Provide the (x, y) coordinate of the cell's center where the given text is located.  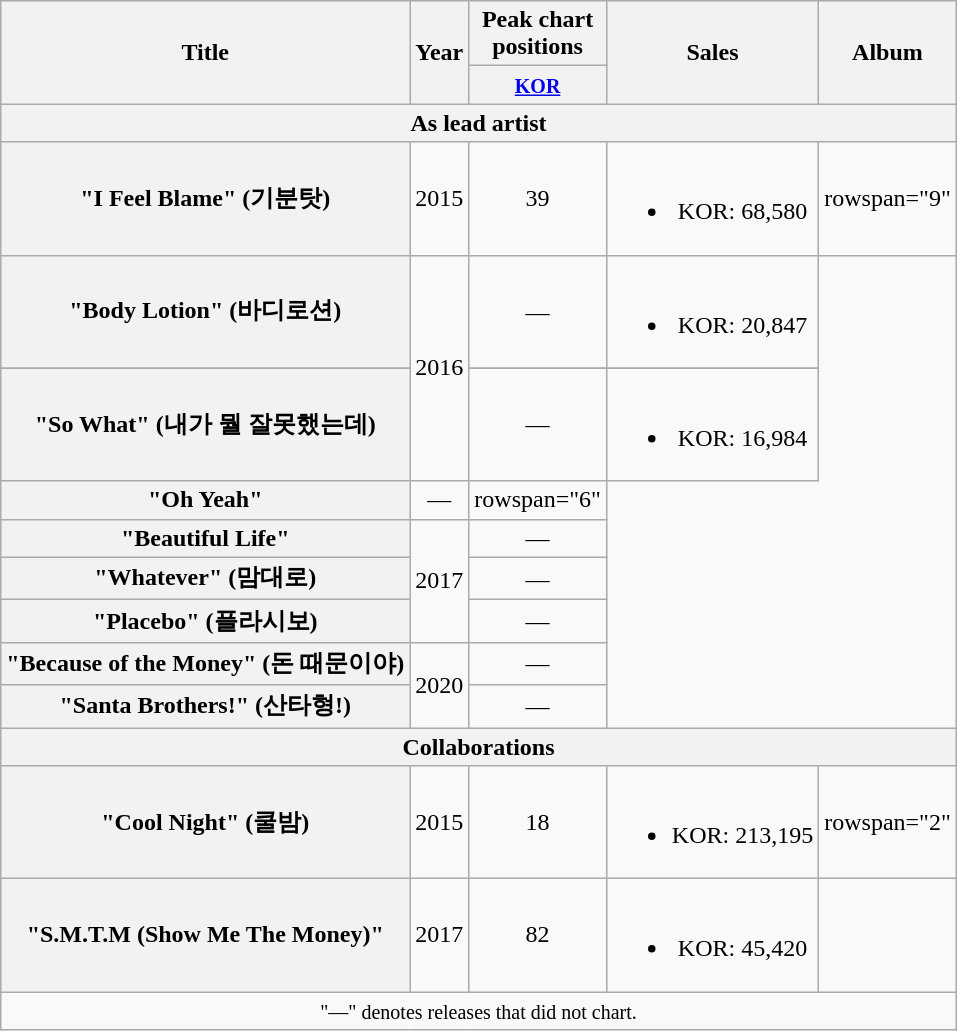
"—" denotes releases that did not chart. (478, 1011)
As lead artist (478, 123)
18 (538, 822)
39 (538, 198)
rowspan="2" (888, 822)
"Beautiful Life" (206, 538)
"Placebo" (플라시보) (206, 622)
Peak chart positions (538, 34)
"So What" (내가 뭘 잘못했는데) (206, 424)
"Whatever" (맘대로) (206, 578)
"Body Lotion" (바디로션) (206, 312)
"Because of the Money" (돈 때문이야) (206, 664)
Collaborations (478, 747)
"Oh Yeah" (206, 500)
Title (206, 52)
KOR: 45,420 (712, 936)
"Santa Brothers!" (산타형!) (206, 706)
"Cool Night" (쿨밤) (206, 822)
Sales (712, 52)
82 (538, 936)
KOR: 16,984 (712, 424)
"S.M.T.M (Show Me The Money)" (206, 936)
KOR: 213,195 (712, 822)
2016 (440, 368)
KOR (538, 85)
2020 (440, 684)
rowspan="9" (888, 198)
KOR: 20,847 (712, 312)
Album (888, 52)
Year (440, 52)
"I Feel Blame" (기분탓) (206, 198)
KOR: 68,580 (712, 198)
rowspan="6" (538, 500)
